Identify which cell holds the provided text, then report its (X, Y) central coordinate. 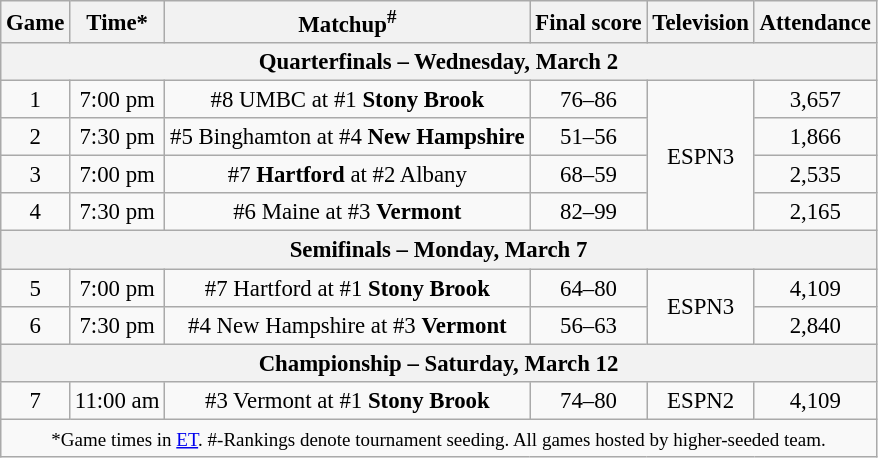
2 (36, 137)
*Game times in ET. #-Rankings denote tournament seeding. All games hosted by higher-seeded team. (439, 438)
Game (36, 22)
56–63 (588, 325)
11:00 am (118, 400)
#7 Hartford at #2 Albany (348, 175)
#3 Vermont at #1 Stony Brook (348, 400)
Attendance (815, 22)
#4 New Hampshire at #3 Vermont (348, 325)
Quarterfinals – Wednesday, March 2 (439, 62)
Semifinals – Monday, March 7 (439, 250)
#6 Maine at #3 Vermont (348, 213)
#7 Hartford at #1 Stony Brook (348, 288)
4 (36, 213)
6 (36, 325)
2,840 (815, 325)
5 (36, 288)
82–99 (588, 213)
74–80 (588, 400)
2,165 (815, 213)
3 (36, 175)
2,535 (815, 175)
Final score (588, 22)
51–56 (588, 137)
#5 Binghamton at #4 New Hampshire (348, 137)
Matchup# (348, 22)
Time* (118, 22)
#8 UMBC at #1 Stony Brook (348, 100)
ESPN2 (700, 400)
Championship – Saturday, March 12 (439, 363)
1,866 (815, 137)
3,657 (815, 100)
68–59 (588, 175)
1 (36, 100)
64–80 (588, 288)
Television (700, 22)
7 (36, 400)
76–86 (588, 100)
